Return (x, y) of the center of cell containing provided text 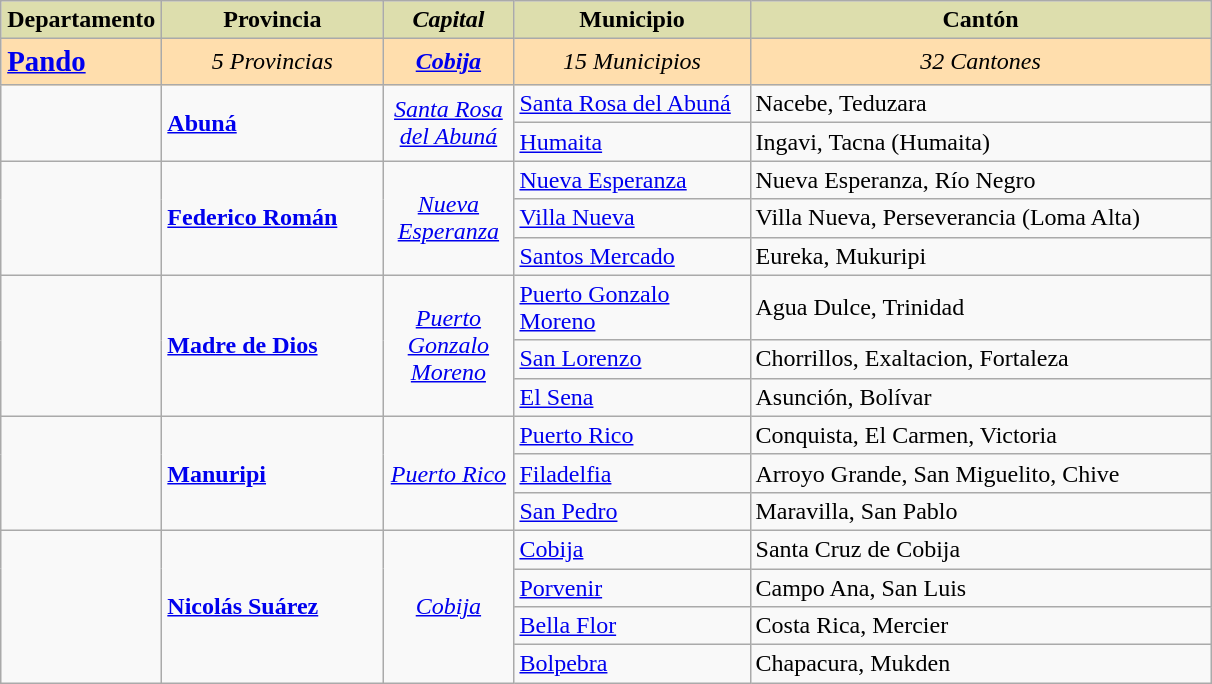
32 Cantones (980, 62)
Chorrillos, Exaltacion, Fortaleza (980, 359)
Madre de Dios (272, 346)
Santos Mercado (632, 256)
Pando (82, 62)
Humaita (632, 142)
San Lorenzo (632, 359)
Campo Ana, San Luis (980, 588)
Nicolás Suárez (272, 606)
Departamento (82, 20)
Conquista, El Carmen, Victoria (980, 435)
Eureka, Mukuripi (980, 256)
Chapacura, Mukden (980, 664)
Capital (448, 20)
Porvenir (632, 588)
Provincia (272, 20)
Federico Román (272, 218)
El Sena (632, 397)
Nacebe, Teduzara (980, 104)
Santa Cruz de Cobija (980, 549)
Municipio (632, 20)
Agua Dulce, Trinidad (980, 308)
Bella Flor (632, 626)
Asunción, Bolívar (980, 397)
5 Provincias (272, 62)
Maravilla, San Pablo (980, 511)
Abuná (272, 123)
Arroyo Grande, San Miguelito, Chive (980, 473)
Filadelfia (632, 473)
San Pedro (632, 511)
Manuripi (272, 473)
Villa Nueva (632, 218)
Nueva Esperanza, Río Negro (980, 180)
Costa Rica, Mercier (980, 626)
15 Municipios (632, 62)
Ingavi, Tacna (Humaita) (980, 142)
Bolpebra (632, 664)
Cantón (980, 20)
Villa Nueva, Perseverancia (Loma Alta) (980, 218)
